From the cell containing the given text, extract its center point as [x, y] coordinate. 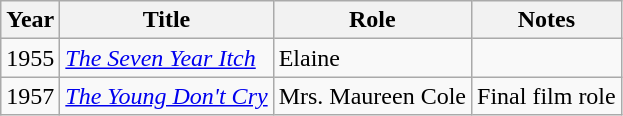
Mrs. Maureen Cole [372, 96]
Title [166, 20]
Notes [547, 20]
The Seven Year Itch [166, 58]
1957 [30, 96]
Final film role [547, 96]
The Young Don't Cry [166, 96]
Year [30, 20]
Elaine [372, 58]
Role [372, 20]
1955 [30, 58]
